For the text-containing cell, return its midpoint in [X, Y] coordinate format. 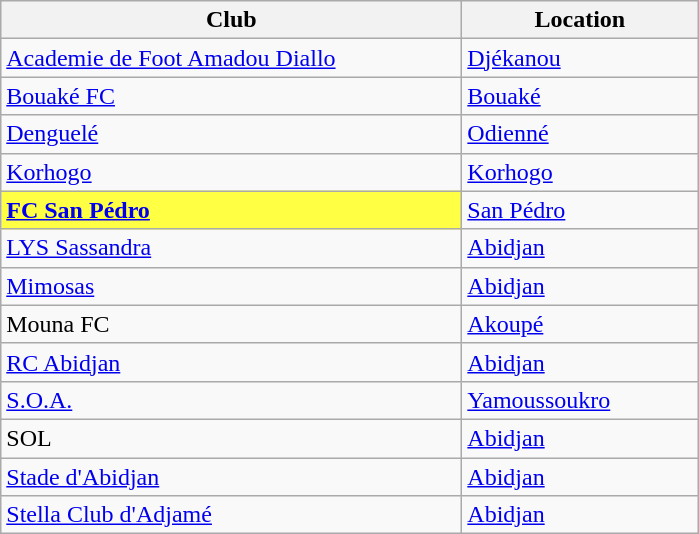
SOL [232, 438]
Odienné [580, 134]
Yamoussoukro [580, 400]
FC San Pédro [232, 210]
Bouaké [580, 96]
Stella Club d'Adjamé [232, 515]
RC Abidjan [232, 362]
S.O.A. [232, 400]
Location [580, 20]
Bouaké FC [232, 96]
Stade d'Abidjan [232, 477]
Mouna FC [232, 324]
Djékanou [580, 58]
Club [232, 20]
Denguelé [232, 134]
San Pédro [580, 210]
LYS Sassandra [232, 248]
Academie de Foot Amadou Diallo [232, 58]
Akoupé [580, 324]
Mimosas [232, 286]
